Identify which cell holds the provided text, then report its [x, y] central coordinate. 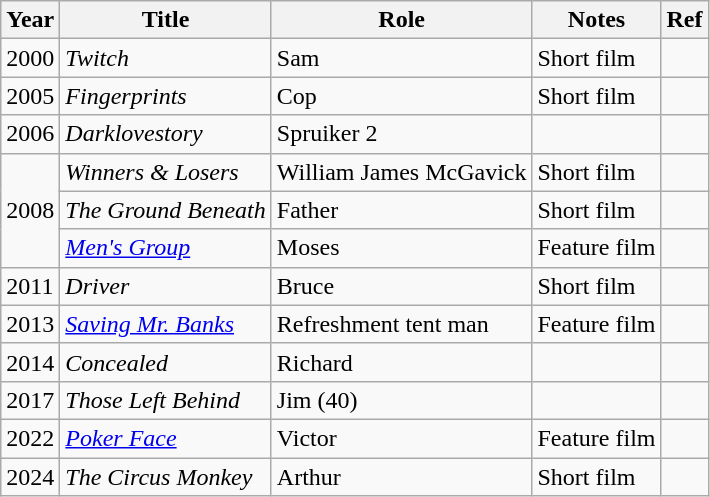
2011 [30, 286]
Notes [596, 20]
Sam [402, 58]
2006 [30, 134]
Victor [402, 438]
The Circus Monkey [166, 477]
Richard [402, 362]
Driver [166, 286]
Arthur [402, 477]
Twitch [166, 58]
Moses [402, 248]
Concealed [166, 362]
Fingerprints [166, 96]
Winners & Losers [166, 172]
2008 [30, 210]
Bruce [402, 286]
Darklovestory [166, 134]
Title [166, 20]
William James McGavick [402, 172]
2022 [30, 438]
Role [402, 20]
Spruiker 2 [402, 134]
Jim (40) [402, 400]
2014 [30, 362]
Father [402, 210]
The Ground Beneath [166, 210]
Men's Group [166, 248]
2000 [30, 58]
2017 [30, 400]
Ref [684, 20]
2005 [30, 96]
2013 [30, 324]
Those Left Behind [166, 400]
Cop [402, 96]
Year [30, 20]
Poker Face [166, 438]
Saving Mr. Banks [166, 324]
Refreshment tent man [402, 324]
2024 [30, 477]
